Provide the (x, y) coordinate of the cell's center where the given text is located.  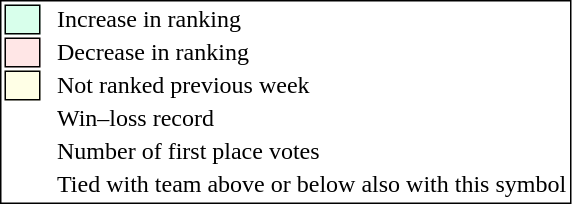
Not ranked previous week (312, 85)
Decrease in ranking (312, 53)
Number of first place votes (312, 151)
Tied with team above or below also with this symbol (312, 185)
Increase in ranking (312, 19)
Win–loss record (312, 119)
